Find where the given text appears and provide that cell's center as (X, Y) coordinate. 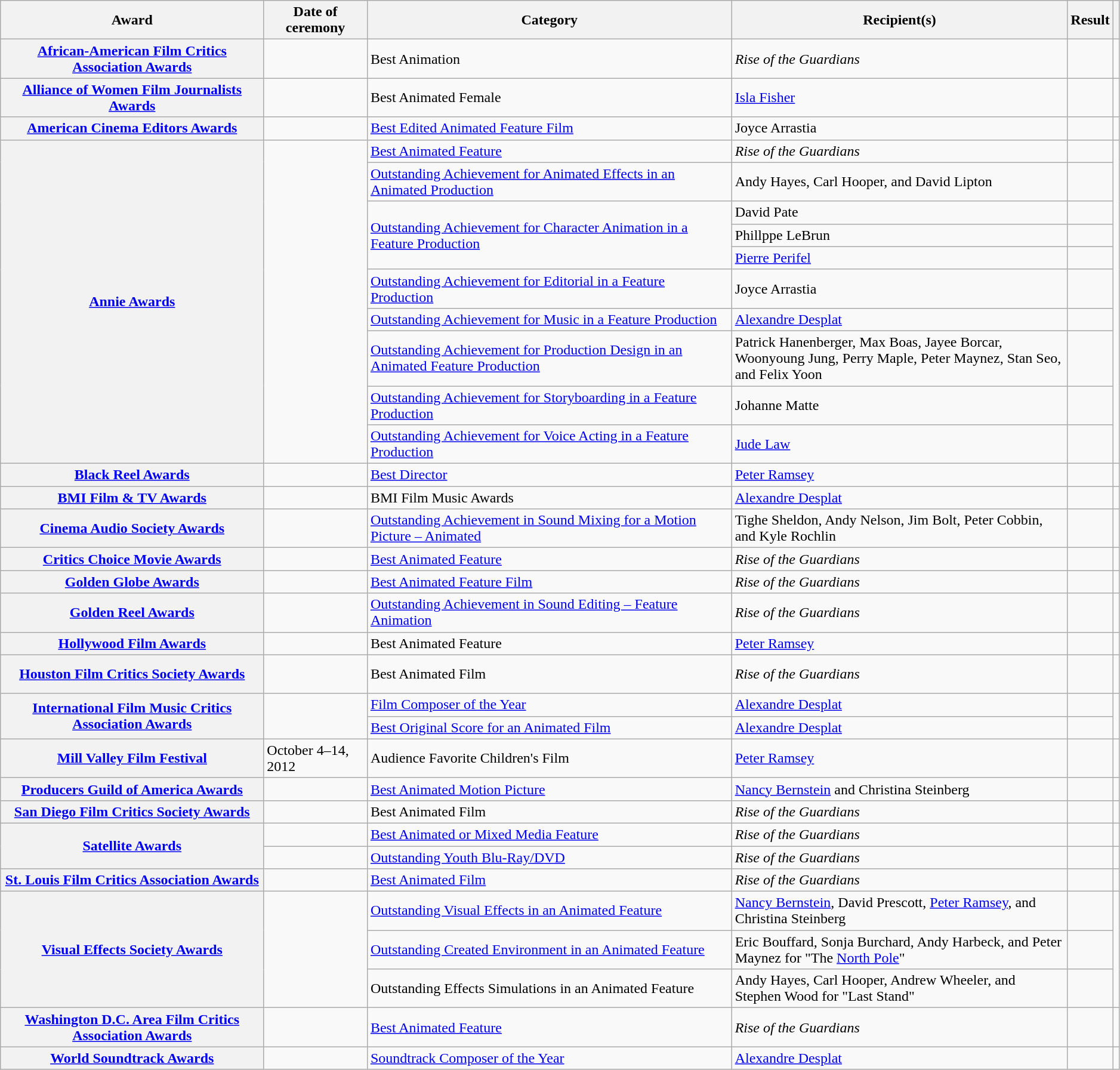
Outstanding Effects Simulations in an Animated Feature (549, 988)
Nancy Bernstein, David Prescott, Peter Ramsey, and Christina Steinberg (900, 911)
Producers Guild of America Awards (132, 789)
Best Animated Feature Film (549, 582)
Film Composer of the Year (549, 705)
Isla Fisher (900, 98)
Recipient(s) (900, 20)
David Pate (900, 212)
Outstanding Achievement for Editorial in a Feature Production (549, 289)
Tighe Sheldon, Andy Nelson, Jim Bolt, Peter Cobbin, and Kyle Rochlin (900, 529)
Outstanding Achievement for Voice Acting in a Feature Production (549, 444)
Outstanding Achievement in Sound Mixing for a Motion Picture – Animated (549, 529)
Best Director (549, 475)
Satellite Awards (132, 846)
Nancy Bernstein and Christina Steinberg (900, 789)
Outstanding Achievement for Character Animation in a Feature Production (549, 235)
Golden Globe Awards (132, 582)
Golden Reel Awards (132, 612)
BMI Film & TV Awards (132, 498)
African-American Film Critics Association Awards (132, 58)
Jude Law (900, 444)
Soundtrack Composer of the Year (549, 1058)
Best Animated Motion Picture (549, 789)
Eric Bouffard, Sonja Burchard, Andy Harbeck, and Peter Maynez for "The North Pole" (900, 950)
Best Animated Female (549, 98)
Category (549, 20)
Andy Hayes, Carl Hooper, Andrew Wheeler, and Stephen Wood for "Last Stand" (900, 988)
Phillppe LeBrun (900, 235)
Cinema Audio Society Awards (132, 529)
World Soundtrack Awards (132, 1058)
Outstanding Achievement for Animated Effects in an Animated Production (549, 181)
Best Edited Animated Feature Film (549, 128)
Outstanding Achievement for Production Design in an Animated Feature Production (549, 358)
St. Louis Film Critics Association Awards (132, 880)
Outstanding Youth Blu-Ray/DVD (549, 858)
BMI Film Music Awards (549, 498)
Pierre Perifel (900, 258)
Alliance of Women Film Journalists Awards (132, 98)
Houston Film Critics Society Awards (132, 674)
International Film Music Critics Association Awards (132, 716)
Washington D.C. Area Film Critics Association Awards (132, 1028)
Annie Awards (132, 302)
Audience Favorite Children's Film (549, 758)
Patrick Hanenberger, Max Boas, Jayee Borcar, Woonyoung Jung, Perry Maple, Peter Maynez, Stan Seo, and Felix Yoon (900, 358)
Outstanding Achievement for Storyboarding in a Feature Production (549, 405)
Andy Hayes, Carl Hooper, and David Lipton (900, 181)
San Diego Film Critics Society Awards (132, 812)
Outstanding Visual Effects in an Animated Feature (549, 911)
Award (132, 20)
Best Original Score for an Animated Film (549, 727)
Outstanding Achievement in Sound Editing – Feature Animation (549, 612)
Best Animated or Mixed Media Feature (549, 834)
American Cinema Editors Awards (132, 128)
Result (1090, 20)
Mill Valley Film Festival (132, 758)
Black Reel Awards (132, 475)
Johanne Matte (900, 405)
Visual Effects Society Awards (132, 950)
Date of ceremony (316, 20)
Best Animation (549, 58)
Outstanding Achievement for Music in a Feature Production (549, 319)
October 4–14, 2012 (316, 758)
Outstanding Created Environment in an Animated Feature (549, 950)
Critics Choice Movie Awards (132, 559)
Hollywood Film Awards (132, 643)
